Search for the cell housing the specified text and yield its [X, Y] center coordinate. 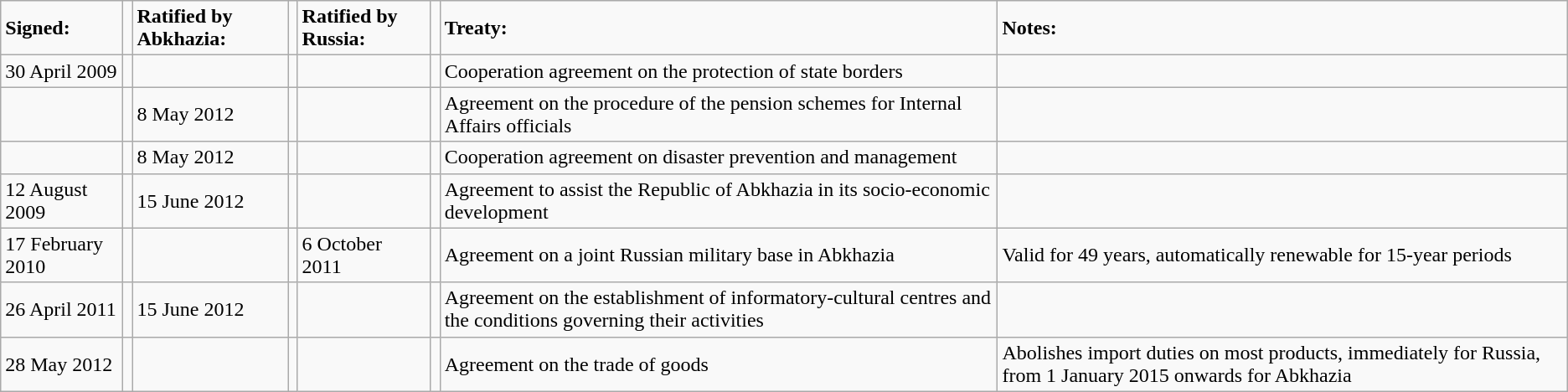
30 April 2009 [62, 71]
Notes: [1282, 28]
Treaty: [719, 28]
Agreement on the procedure of the pension schemes for Internal Affairs officials [719, 114]
Valid for 49 years, automatically renewable for 15-year periods [1282, 255]
Cooperation agreement on disaster prevention and management [719, 157]
6 October 2011 [364, 255]
Agreement to assist the Republic of Abkhazia in its socio-economic development [719, 201]
Agreement on a joint Russian military base in Abkhazia [719, 255]
Abolishes import duties on most products, immediately for Russia, from 1 January 2015 onwards for Abkhazia [1282, 364]
Signed: [62, 28]
Agreement on the trade of goods [719, 364]
Ratified by Abkhazia: [210, 28]
28 May 2012 [62, 364]
Cooperation agreement on the protection of state borders [719, 71]
Agreement on the establishment of informatory-cultural centres and the conditions governing their activities [719, 310]
Ratified by Russia: [364, 28]
17 February 2010 [62, 255]
12 August 2009 [62, 201]
26 April 2011 [62, 310]
